Detect which cell encompasses the target text, then output its [x, y] center coordinate. 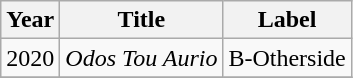
2020 [30, 58]
Title [142, 20]
B-Otherside [287, 58]
Year [30, 20]
Odos Tou Aurio [142, 58]
Label [287, 20]
